Extract the [X, Y] coordinate from the center of the cell holding the provided text.  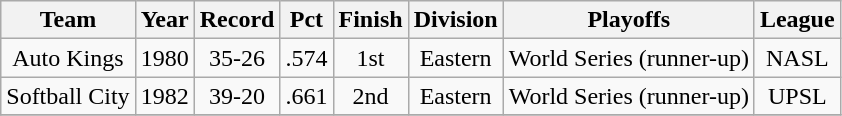
NASL [797, 58]
2nd [370, 96]
Finish [370, 20]
League [797, 20]
1980 [164, 58]
UPSL [797, 96]
Division [456, 20]
Pct [306, 20]
1982 [164, 96]
Playoffs [628, 20]
.661 [306, 96]
35-26 [237, 58]
.574 [306, 58]
1st [370, 58]
Team [68, 20]
Auto Kings [68, 58]
Year [164, 20]
39-20 [237, 96]
Softball City [68, 96]
Record [237, 20]
